Scan for the cell matching the given text and deliver its (X, Y) coordinate at center. 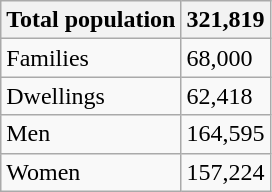
Dwellings (91, 96)
321,819 (226, 20)
164,595 (226, 134)
Families (91, 58)
68,000 (226, 58)
Men (91, 134)
62,418 (226, 96)
Women (91, 172)
157,224 (226, 172)
Total population (91, 20)
